Provide the [X, Y] coordinate of the cell's center where the given text is located.  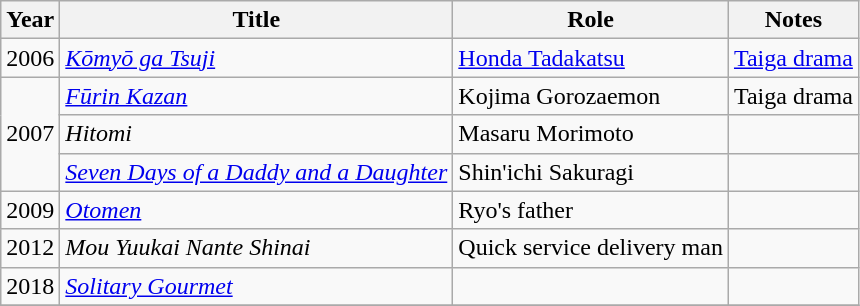
Kojima Gorozaemon [591, 96]
Shin'ichi Sakuragi [591, 172]
Hitomi [256, 134]
2006 [30, 58]
Role [591, 20]
2007 [30, 134]
Ryo's father [591, 210]
Title [256, 20]
Masaru Morimoto [591, 134]
Otomen [256, 210]
Quick service delivery man [591, 248]
Fūrin Kazan [256, 96]
Solitary Gourmet [256, 286]
Notes [793, 20]
2009 [30, 210]
Year [30, 20]
2018 [30, 286]
Mou Yuukai Nante Shinai [256, 248]
2012 [30, 248]
Kōmyō ga Tsuji [256, 58]
Honda Tadakatsu [591, 58]
Seven Days of a Daddy and a Daughter [256, 172]
